Determine the [X, Y] coordinate at the center of the cell enclosing the given text.  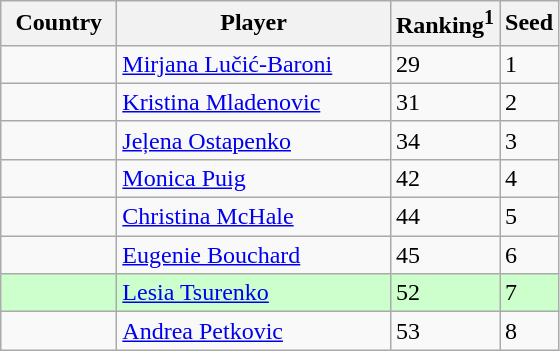
Christina McHale [254, 217]
42 [444, 178]
Player [254, 24]
3 [530, 140]
34 [444, 140]
2 [530, 102]
53 [444, 331]
31 [444, 102]
1 [530, 64]
6 [530, 255]
7 [530, 293]
52 [444, 293]
5 [530, 217]
Kristina Mladenovic [254, 102]
Country [59, 24]
Jeļena Ostapenko [254, 140]
Andrea Petkovic [254, 331]
Mirjana Lučić-Baroni [254, 64]
Seed [530, 24]
Ranking1 [444, 24]
4 [530, 178]
44 [444, 217]
Lesia Tsurenko [254, 293]
8 [530, 331]
29 [444, 64]
Eugenie Bouchard [254, 255]
Monica Puig [254, 178]
45 [444, 255]
